Capture the cell that displays the provided text and extract its (x, y) central coordinate. 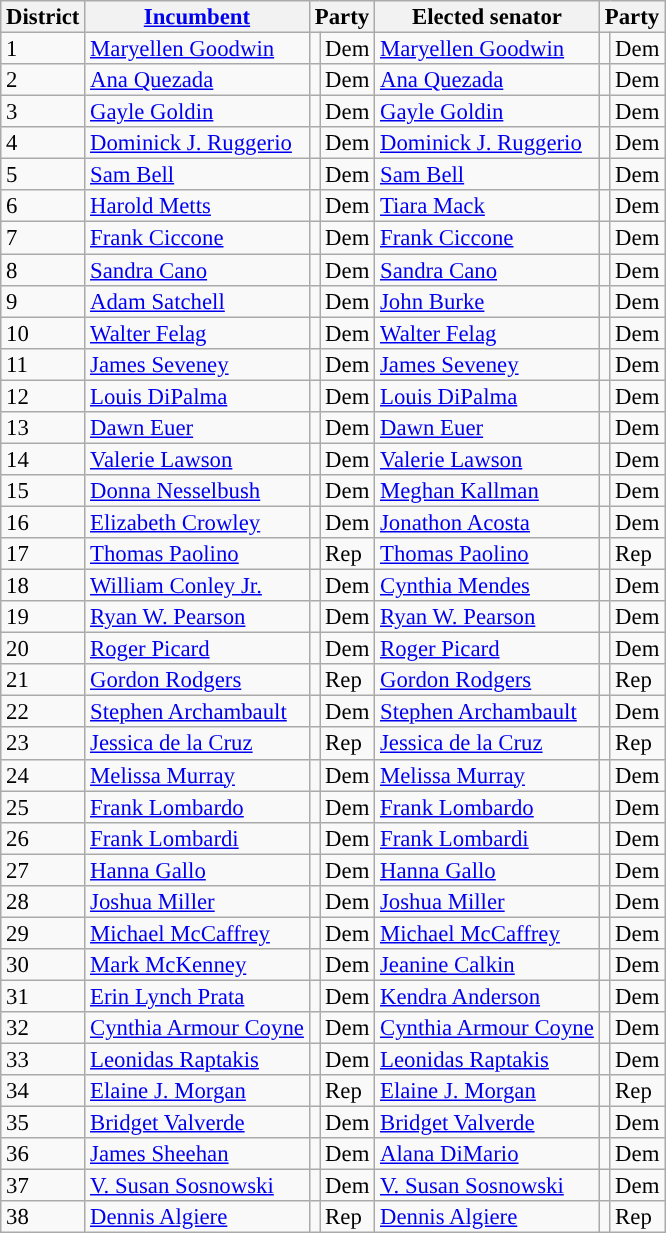
10 (43, 333)
12 (43, 396)
1 (43, 49)
John Burke (487, 301)
16 (43, 522)
14 (43, 459)
Mark McKenney (197, 965)
17 (43, 554)
Jeanine Calkin (487, 965)
William Conley Jr. (197, 586)
Alana DiMario (487, 1154)
34 (43, 1091)
30 (43, 965)
24 (43, 775)
33 (43, 1060)
Tiara Mack (487, 206)
3 (43, 112)
District (43, 17)
23 (43, 744)
20 (43, 649)
Elected senator (487, 17)
31 (43, 996)
Incumbent (197, 17)
28 (43, 902)
37 (43, 1186)
8 (43, 270)
32 (43, 1028)
6 (43, 206)
Jonathon Acosta (487, 522)
13 (43, 428)
21 (43, 680)
18 (43, 586)
22 (43, 712)
27 (43, 870)
36 (43, 1154)
11 (43, 364)
29 (43, 933)
Kendra Anderson (487, 996)
25 (43, 807)
4 (43, 143)
35 (43, 1123)
Adam Satchell (197, 301)
Elizabeth Crowley (197, 522)
Donna Nesselbush (197, 491)
26 (43, 838)
Meghan Kallman (487, 491)
5 (43, 175)
9 (43, 301)
Erin Lynch Prata (197, 996)
James Sheehan (197, 1154)
7 (43, 238)
19 (43, 617)
2 (43, 80)
Harold Metts (197, 206)
Cynthia Mendes (487, 586)
15 (43, 491)
